Output the (X, Y) coordinate of the center of the cell containing the given text.  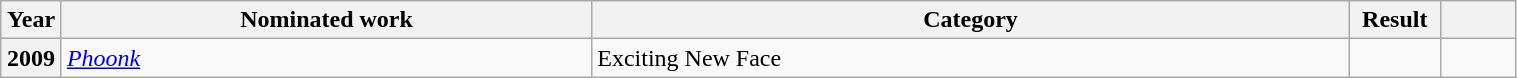
Year (32, 20)
Exciting New Face (971, 58)
Category (971, 20)
Result (1394, 20)
Nominated work (326, 20)
2009 (32, 58)
Phoonk (326, 58)
